Find where the given text appears and provide that cell's center as [x, y] coordinate. 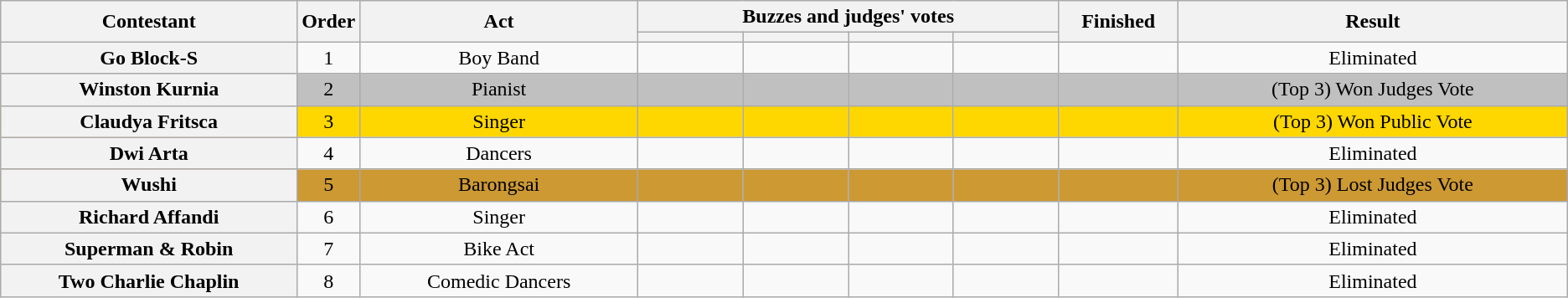
8 [328, 280]
Go Block-S [149, 58]
Result [1374, 22]
Claudya Fritsca [149, 121]
(Top 3) Lost Judges Vote [1374, 185]
5 [328, 185]
Dancers [499, 153]
Winston Kurnia [149, 90]
6 [328, 217]
4 [328, 153]
(Top 3) Won Judges Vote [1374, 90]
Wushi [149, 185]
Pianist [499, 90]
Buzzes and judges' votes [848, 17]
Contestant [149, 22]
Richard Affandi [149, 217]
Boy Band [499, 58]
Barongsai [499, 185]
Two Charlie Chaplin [149, 280]
2 [328, 90]
Bike Act [499, 249]
Dwi Arta [149, 153]
Superman & Robin [149, 249]
Act [499, 22]
(Top 3) Won Public Vote [1374, 121]
Finished [1119, 22]
3 [328, 121]
7 [328, 249]
Order [328, 22]
1 [328, 58]
Comedic Dancers [499, 280]
